For the text-containing cell, return its midpoint in [X, Y] coordinate format. 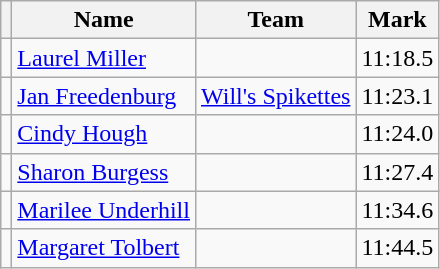
Laurel Miller [104, 58]
11:34.6 [398, 210]
Margaret Tolbert [104, 248]
Will's Spikettes [275, 96]
11:44.5 [398, 248]
11:27.4 [398, 172]
11:23.1 [398, 96]
Cindy Hough [104, 134]
Sharon Burgess [104, 172]
Marilee Underhill [104, 210]
Name [104, 20]
Team [275, 20]
Mark [398, 20]
11:18.5 [398, 58]
Jan Freedenburg [104, 96]
11:24.0 [398, 134]
